Output the (x, y) coordinate of the center of the cell containing the given text.  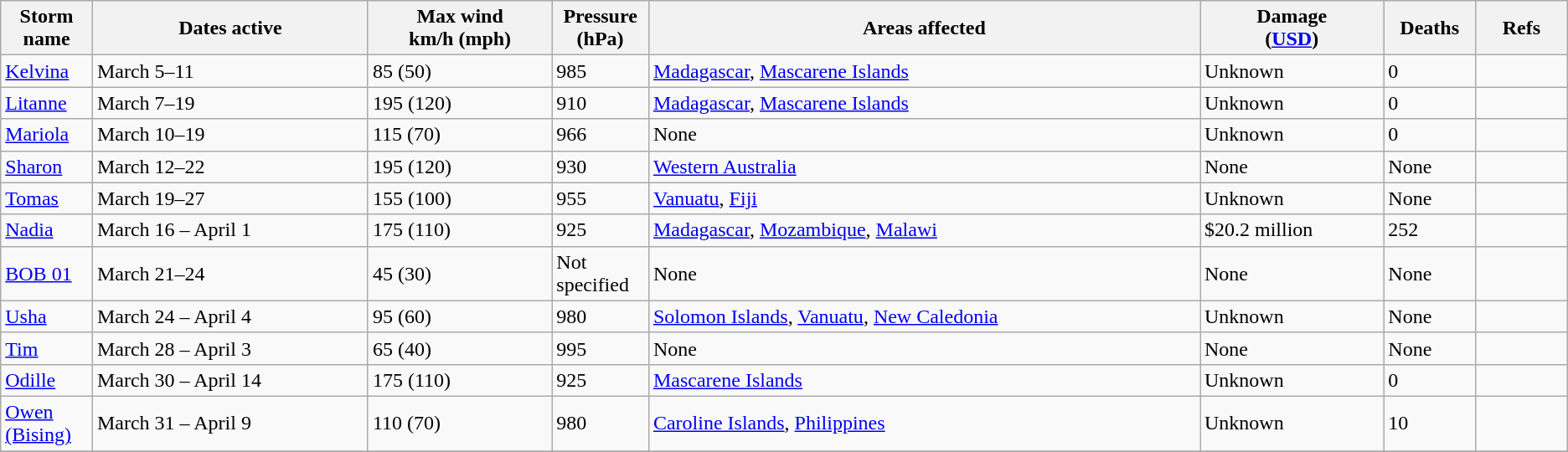
March 31 – April 9 (230, 424)
March 16 – April 1 (230, 230)
85 (50) (459, 71)
Dates active (230, 28)
252 (1430, 230)
Owen (Bising) (47, 424)
995 (601, 348)
Sharon (47, 167)
Not specified (601, 273)
Solomon Islands, Vanuatu, New Caledonia (924, 316)
March 24 – April 4 (230, 316)
Mascarene Islands (924, 380)
Tim (47, 348)
$20.2 million (1292, 230)
Nadia (47, 230)
Caroline Islands, Philippines (924, 424)
March 7–19 (230, 103)
966 (601, 135)
Mariola (47, 135)
Tomas (47, 198)
955 (601, 198)
Odille (47, 380)
Areas affected (924, 28)
Storm name (47, 28)
March 21–24 (230, 273)
95 (60) (459, 316)
45 (30) (459, 273)
March 12–22 (230, 167)
March 19–27 (230, 198)
Kelvina (47, 71)
March 10–19 (230, 135)
BOB 01 (47, 273)
Western Australia (924, 167)
930 (601, 167)
985 (601, 71)
110 (70) (459, 424)
115 (70) (459, 135)
Vanuatu, Fiji (924, 198)
March 5–11 (230, 71)
65 (40) (459, 348)
10 (1430, 424)
March 30 – April 14 (230, 380)
155 (100) (459, 198)
Damage(USD) (1292, 28)
Max windkm/h (mph) (459, 28)
Madagascar, Mozambique, Malawi (924, 230)
March 28 – April 3 (230, 348)
Refs (1521, 28)
Litanne (47, 103)
Pressure(hPa) (601, 28)
Deaths (1430, 28)
Usha (47, 316)
910 (601, 103)
